Search for the cell housing the specified text and yield its (x, y) center coordinate. 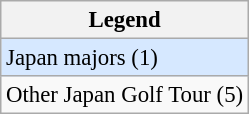
Other Japan Golf Tour (5) (125, 95)
Legend (125, 20)
Japan majors (1) (125, 58)
